Output the (x, y) coordinate of the center of the cell containing the given text.  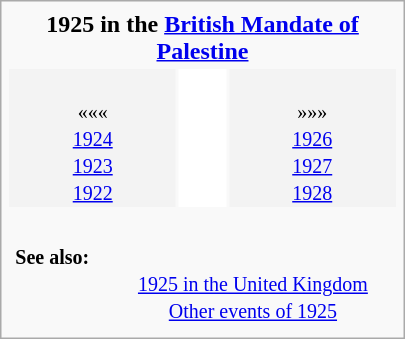
1925 in the British Mandate of Palestine (202, 38)
See also: (60, 284)
«««192419231922 (92, 138)
See also: 1925 in the United KingdomOther events of 1925 (202, 270)
1925 in the United KingdomOther events of 1925 (254, 284)
»»»192619271928 (312, 138)
